Capture the cell that displays the provided text and extract its [X, Y] central coordinate. 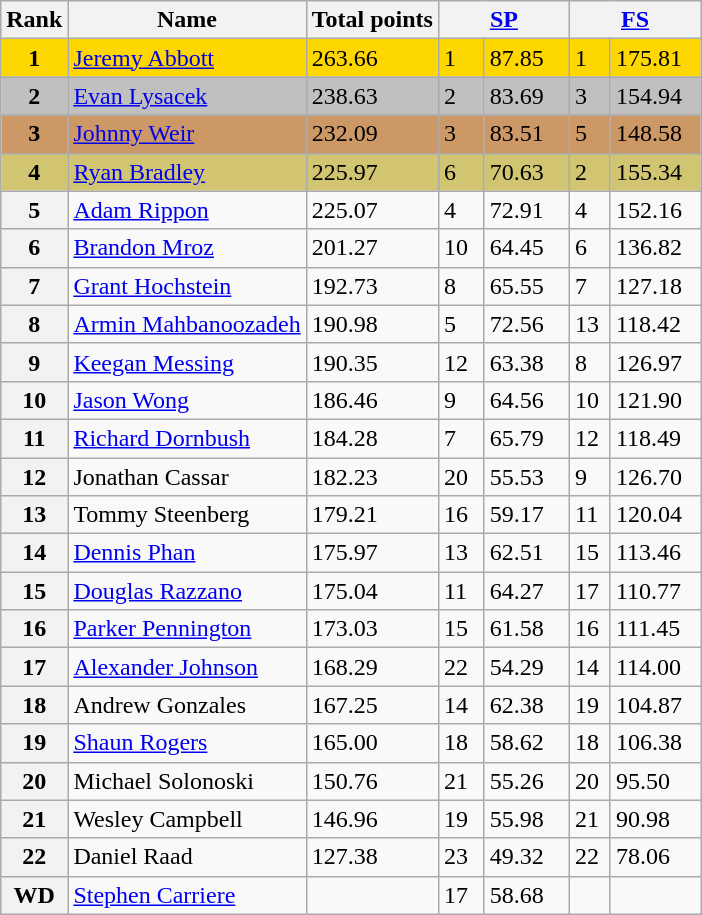
Ryan Bradley [187, 172]
Brandon Mroz [187, 248]
Alexander Johnson [187, 667]
Evan Lysacek [187, 96]
Andrew Gonzales [187, 705]
Douglas Razzano [187, 591]
111.45 [655, 629]
148.58 [655, 134]
127.18 [655, 286]
70.63 [526, 172]
Name [187, 20]
90.98 [655, 819]
23 [461, 857]
155.34 [655, 172]
72.91 [526, 210]
118.49 [655, 438]
106.38 [655, 743]
Keegan Messing [187, 362]
186.46 [372, 400]
152.16 [655, 210]
58.68 [526, 895]
WD [34, 895]
87.85 [526, 58]
Wesley Campbell [187, 819]
83.69 [526, 96]
65.79 [526, 438]
49.32 [526, 857]
190.98 [372, 324]
263.66 [372, 58]
54.29 [526, 667]
SP [504, 20]
225.07 [372, 210]
201.27 [372, 248]
FS [634, 20]
Shaun Rogers [187, 743]
179.21 [372, 515]
65.55 [526, 286]
62.51 [526, 553]
Grant Hochstein [187, 286]
59.17 [526, 515]
121.90 [655, 400]
225.97 [372, 172]
Tommy Steenberg [187, 515]
Stephen Carriere [187, 895]
146.96 [372, 819]
58.62 [526, 743]
184.28 [372, 438]
83.51 [526, 134]
173.03 [372, 629]
55.98 [526, 819]
Jeremy Abbott [187, 58]
Total points [372, 20]
78.06 [655, 857]
Rank [34, 20]
61.58 [526, 629]
150.76 [372, 781]
Michael Solonoski [187, 781]
Daniel Raad [187, 857]
113.46 [655, 553]
Richard Dornbush [187, 438]
95.50 [655, 781]
165.00 [372, 743]
Johnny Weir [187, 134]
104.87 [655, 705]
62.38 [526, 705]
126.97 [655, 362]
64.27 [526, 591]
192.73 [372, 286]
55.53 [526, 477]
175.04 [372, 591]
175.97 [372, 553]
Jason Wong [187, 400]
64.45 [526, 248]
238.63 [372, 96]
175.81 [655, 58]
Parker Pennington [187, 629]
Adam Rippon [187, 210]
168.29 [372, 667]
Dennis Phan [187, 553]
127.38 [372, 857]
Armin Mahbanoozadeh [187, 324]
190.35 [372, 362]
114.00 [655, 667]
182.23 [372, 477]
Jonathan Cassar [187, 477]
126.70 [655, 477]
167.25 [372, 705]
72.56 [526, 324]
232.09 [372, 134]
63.38 [526, 362]
110.77 [655, 591]
154.94 [655, 96]
120.04 [655, 515]
136.82 [655, 248]
55.26 [526, 781]
118.42 [655, 324]
64.56 [526, 400]
